Extract the (X, Y) coordinate from the center of the cell holding the provided text.  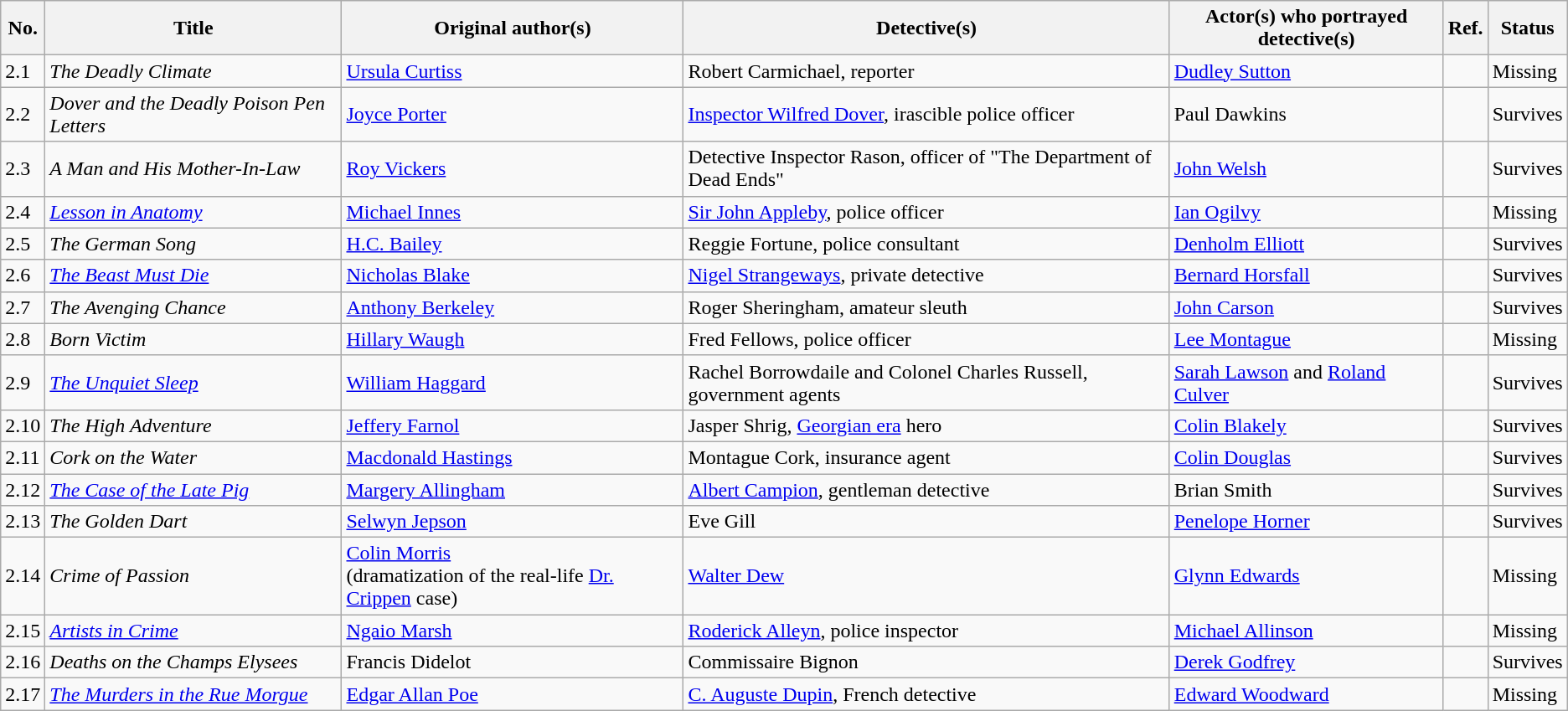
2.14 (23, 576)
Colin Morris (dramatization of the real-life Dr. Crippen case) (513, 576)
The German Song (193, 244)
2.2 (23, 114)
Anthony Berkeley (513, 307)
The Deadly Climate (193, 71)
The Case of the Late Pig (193, 490)
Michael Allinson (1307, 631)
Edgar Allan Poe (513, 694)
Selwyn Jepson (513, 522)
Rachel Borrowdaile and Colonel Charles Russell, government agents (926, 382)
Ian Ogilvy (1307, 212)
Walter Dew (926, 576)
Fred Fellows, police officer (926, 339)
Brian Smith (1307, 490)
Nigel Strangeways, private detective (926, 276)
Born Victim (193, 339)
The Avenging Chance (193, 307)
Edward Woodward (1307, 694)
Colin Blakely (1307, 425)
Montague Cork, insurance agent (926, 457)
Michael Innes (513, 212)
Sarah Lawson and Roland Culver (1307, 382)
Paul Dawkins (1307, 114)
Dudley Sutton (1307, 71)
2.11 (23, 457)
Francis Didelot (513, 662)
Detective Inspector Rason, officer of "The Department of Dead Ends" (926, 169)
Deaths on the Champs Elysees (193, 662)
2.8 (23, 339)
Eve Gill (926, 522)
Lesson in Anatomy (193, 212)
2.17 (23, 694)
Penelope Horner (1307, 522)
Artists in Crime (193, 631)
Albert Campion, gentleman detective (926, 490)
Commissaire Bignon (926, 662)
2.7 (23, 307)
C. Auguste Dupin, French detective (926, 694)
2.16 (23, 662)
Inspector Wilfred Dover, irascible police officer (926, 114)
Detective(s) (926, 28)
2.1 (23, 71)
Ngaio Marsh (513, 631)
The High Adventure (193, 425)
No. (23, 28)
John Welsh (1307, 169)
Robert Carmichael, reporter (926, 71)
2.9 (23, 382)
2.15 (23, 631)
Jeffery Farnol (513, 425)
Glynn Edwards (1307, 576)
Joyce Porter (513, 114)
Derek Godfrey (1307, 662)
Jasper Shrig, Georgian era hero (926, 425)
Title (193, 28)
2.4 (23, 212)
Roderick Alleyn, police inspector (926, 631)
Margery Allingham (513, 490)
Ursula Curtiss (513, 71)
Macdonald Hastings (513, 457)
Sir John Appleby, police officer (926, 212)
2.6 (23, 276)
Hillary Waugh (513, 339)
William Haggard (513, 382)
Cork on the Water (193, 457)
Reggie Fortune, police consultant (926, 244)
Denholm Elliott (1307, 244)
Ref. (1466, 28)
Crime of Passion (193, 576)
Nicholas Blake (513, 276)
Colin Douglas (1307, 457)
A Man and His Mother-In-Law (193, 169)
2.13 (23, 522)
John Carson (1307, 307)
Original author(s) (513, 28)
2.12 (23, 490)
Dover and the Deadly Poison Pen Letters (193, 114)
Bernard Horsfall (1307, 276)
2.5 (23, 244)
The Golden Dart (193, 522)
2.3 (23, 169)
Roy Vickers (513, 169)
Actor(s) who portrayed detective(s) (1307, 28)
Roger Sheringham, amateur sleuth (926, 307)
H.C. Bailey (513, 244)
Status (1528, 28)
2.10 (23, 425)
The Murders in the Rue Morgue (193, 694)
Lee Montague (1307, 339)
The Beast Must Die (193, 276)
The Unquiet Sleep (193, 382)
